Provide the [x, y] coordinate of the cell's center where the given text is located.  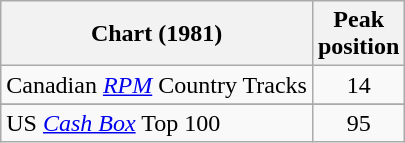
95 [358, 123]
14 [358, 85]
Canadian RPM Country Tracks [157, 85]
Chart (1981) [157, 34]
Peakposition [358, 34]
US Cash Box Top 100 [157, 123]
